Locate the cell with the specified text and output its [X, Y] center coordinate. 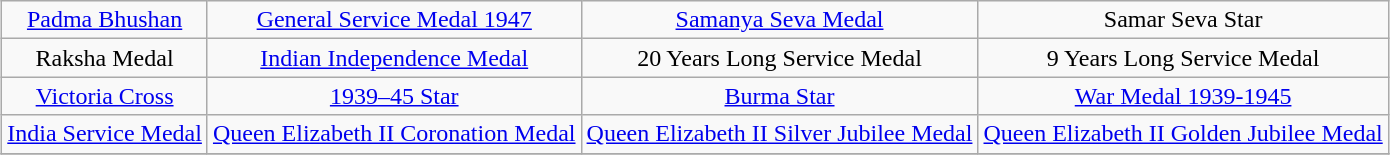
India Service Medal [105, 134]
20 Years Long Service Medal [780, 58]
Samar Seva Star [1183, 20]
Burma Star [780, 96]
9 Years Long Service Medal [1183, 58]
Indian Independence Medal [394, 58]
Victoria Cross [105, 96]
Queen Elizabeth II Coronation Medal [394, 134]
Queen Elizabeth II Golden Jubilee Medal [1183, 134]
Queen Elizabeth II Silver Jubilee Medal [780, 134]
General Service Medal 1947 [394, 20]
Padma Bhushan [105, 20]
Raksha Medal [105, 58]
1939–45 Star [394, 96]
Samanya Seva Medal [780, 20]
War Medal 1939-1945 [1183, 96]
